Return the [X, Y] coordinate for the center point of the cell that contains the specified text.  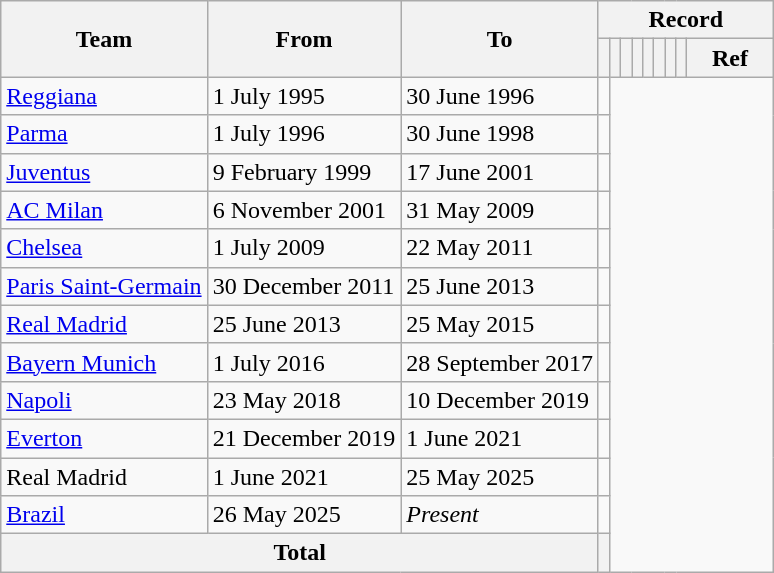
AC Milan [104, 210]
30 June 1998 [500, 134]
30 December 2011 [304, 286]
Team [104, 39]
To [500, 39]
Chelsea [104, 248]
Everton [104, 438]
From [304, 39]
Bayern Munich [104, 362]
25 May 2015 [500, 324]
21 December 2019 [304, 438]
Parma [104, 134]
Reggiana [104, 96]
25 May 2025 [500, 477]
31 May 2009 [500, 210]
26 May 2025 [304, 515]
Ref [730, 58]
9 February 1999 [304, 172]
1 July 1996 [304, 134]
Present [500, 515]
Brazil [104, 515]
Record [686, 20]
10 December 2019 [500, 400]
28 September 2017 [500, 362]
17 June 2001 [500, 172]
22 May 2011 [500, 248]
Total [300, 553]
23 May 2018 [304, 400]
Paris Saint-Germain [104, 286]
Juventus [104, 172]
1 July 1995 [304, 96]
1 July 2009 [304, 248]
1 July 2016 [304, 362]
30 June 1996 [500, 96]
Napoli [104, 400]
6 November 2001 [304, 210]
